Locate the cell with the specified text and output its [X, Y] center coordinate. 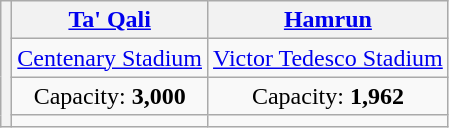
Victor Tedesco Stadium [328, 58]
Capacity: 1,962 [328, 96]
Ta' Qali [110, 20]
Hamrun [328, 20]
Capacity: 3,000 [110, 96]
Centenary Stadium [110, 58]
